For the text-containing cell, return its midpoint in [X, Y] coordinate format. 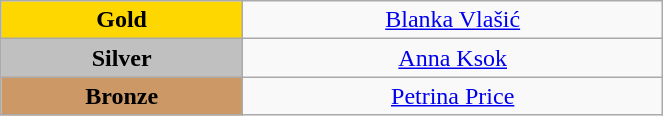
Gold [122, 20]
Anna Ksok [453, 58]
Silver [122, 58]
Blanka Vlašić [453, 20]
Bronze [122, 96]
Petrina Price [453, 96]
